Output the (x, y) coordinate of the center of the cell containing the given text.  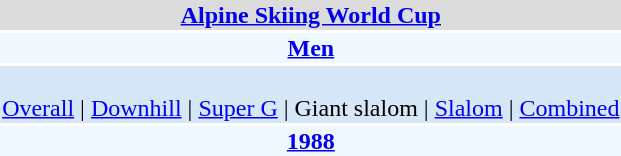
Alpine Skiing World Cup (311, 15)
Overall | Downhill | Super G | Giant slalom | Slalom | Combined (311, 94)
Men (311, 48)
1988 (311, 141)
